Return (x, y) of the center of cell containing provided text 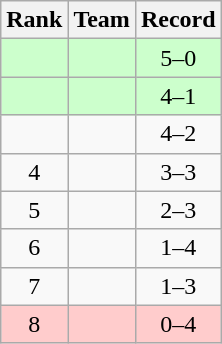
4–2 (178, 134)
4 (34, 172)
5 (34, 210)
3–3 (178, 172)
6 (34, 248)
Team (102, 20)
Rank (34, 20)
1–3 (178, 286)
8 (34, 324)
1–4 (178, 248)
Record (178, 20)
0–4 (178, 324)
2–3 (178, 210)
7 (34, 286)
5–0 (178, 58)
4–1 (178, 96)
